Extract the (X, Y) coordinate from the center of the cell holding the provided text.  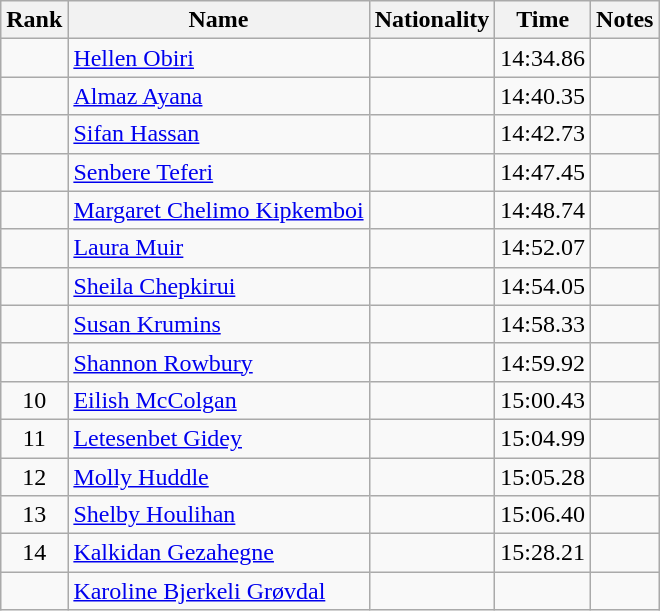
Nationality (432, 20)
Kalkidan Gezahegne (218, 553)
Susan Krumins (218, 324)
Molly Huddle (218, 477)
14:40.35 (543, 96)
Laura Muir (218, 248)
14:42.73 (543, 134)
Rank (34, 20)
14:47.45 (543, 172)
14:54.05 (543, 286)
Shelby Houlihan (218, 515)
14 (34, 553)
Shannon Rowbury (218, 362)
Almaz Ayana (218, 96)
Senbere Teferi (218, 172)
15:04.99 (543, 438)
14:52.07 (543, 248)
Letesenbet Gidey (218, 438)
15:28.21 (543, 553)
12 (34, 477)
Sheila Chepkirui (218, 286)
13 (34, 515)
Margaret Chelimo Kipkemboi (218, 210)
Notes (625, 20)
Time (543, 20)
Sifan Hassan (218, 134)
11 (34, 438)
14:59.92 (543, 362)
10 (34, 400)
15:00.43 (543, 400)
14:48.74 (543, 210)
15:05.28 (543, 477)
Hellen Obiri (218, 58)
15:06.40 (543, 515)
14:34.86 (543, 58)
14:58.33 (543, 324)
Karoline Bjerkeli Grøvdal (218, 591)
Eilish McColgan (218, 400)
Name (218, 20)
